Capture the cell that displays the provided text and extract its (x, y) central coordinate. 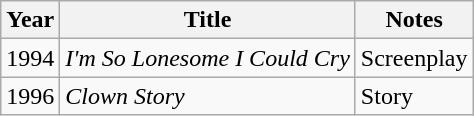
Story (414, 96)
Title (208, 20)
Clown Story (208, 96)
Notes (414, 20)
I'm So Lonesome I Could Cry (208, 58)
1996 (30, 96)
Year (30, 20)
Screenplay (414, 58)
1994 (30, 58)
